Find where the given text appears and provide that cell's center as (X, Y) coordinate. 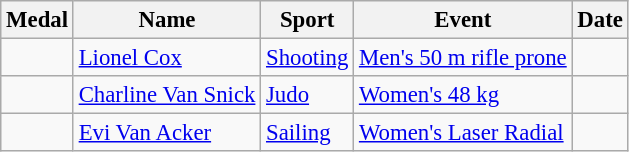
Charline Van Snick (166, 95)
Lionel Cox (166, 58)
Judo (308, 95)
Sailing (308, 133)
Shooting (308, 58)
Evi Van Acker (166, 133)
Sport (308, 20)
Event (463, 20)
Medal (38, 20)
Date (600, 20)
Women's Laser Radial (463, 133)
Women's 48 kg (463, 95)
Name (166, 20)
Men's 50 m rifle prone (463, 58)
